For the text-containing cell, return its midpoint in [x, y] coordinate format. 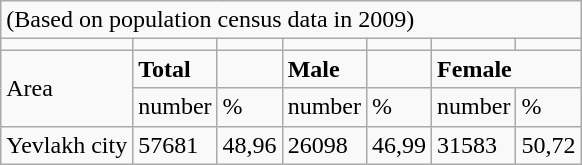
31583 [474, 145]
26098 [324, 145]
46,99 [400, 145]
Area [67, 88]
Female [506, 69]
Yevlakh city [67, 145]
(Based on population census data in 2009) [291, 20]
48,96 [250, 145]
Total [175, 69]
Male [324, 69]
57681 [175, 145]
50,72 [548, 145]
